Identify which cell holds the provided text, then report its (x, y) central coordinate. 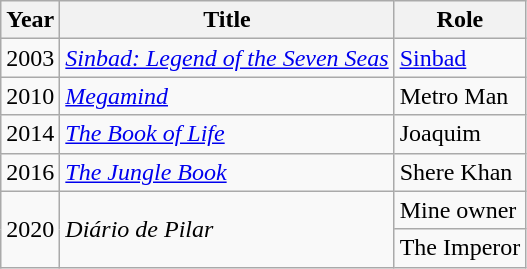
Metro Man (460, 96)
Title (227, 20)
The Jungle Book (227, 172)
Sinbad: Legend of the Seven Seas (227, 58)
Diário de Pilar (227, 229)
2014 (30, 134)
Mine owner (460, 210)
Year (30, 20)
Role (460, 20)
2020 (30, 229)
Megamind (227, 96)
The Book of Life (227, 134)
Joaquim (460, 134)
Sinbad (460, 58)
2016 (30, 172)
2010 (30, 96)
Shere Khan (460, 172)
The Imperor (460, 248)
2003 (30, 58)
